Locate the cell with the specified text and output its [x, y] center coordinate. 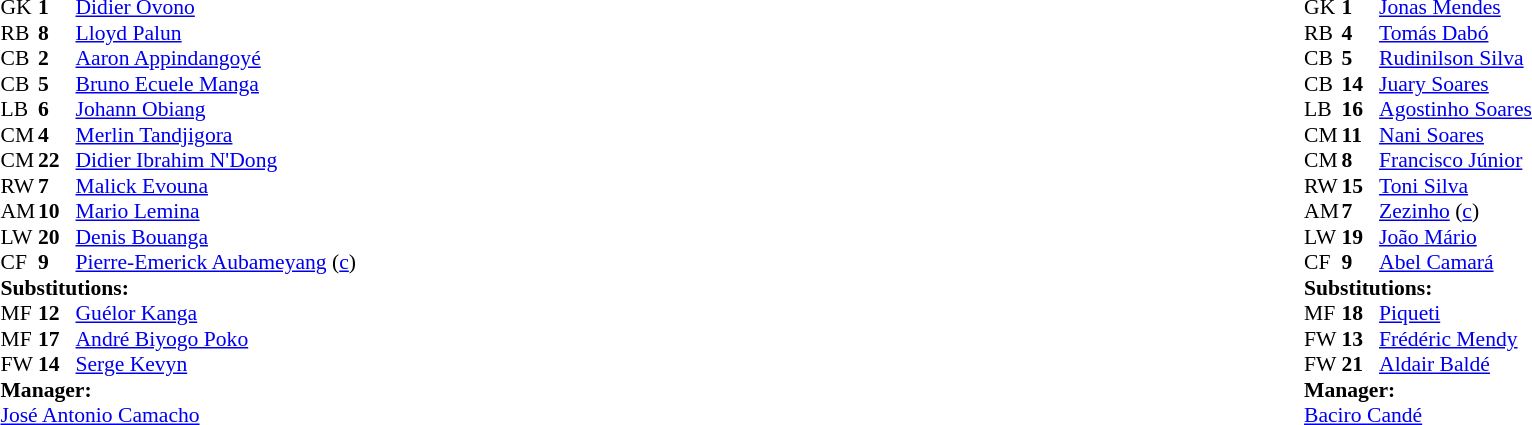
13 [1361, 339]
10 [57, 211]
Guélor Kanga [216, 313]
Bruno Ecuele Manga [216, 84]
Agostinho Soares [1456, 109]
12 [57, 313]
Johann Obiang [216, 109]
Mario Lemina [216, 211]
Didier Ibrahim N'Dong [216, 161]
17 [57, 339]
Nani Soares [1456, 135]
18 [1361, 313]
Serge Kevyn [216, 365]
Lloyd Palun [216, 33]
21 [1361, 365]
Aaron Appindangoyé [216, 59]
Francisco Júnior [1456, 161]
Zezinho (c) [1456, 211]
João Mário [1456, 237]
Juary Soares [1456, 84]
22 [57, 161]
2 [57, 59]
20 [57, 237]
Pierre-Emerick Aubameyang (c) [216, 263]
15 [1361, 186]
Abel Camará [1456, 263]
Toni Silva [1456, 186]
Frédéric Mendy [1456, 339]
André Biyogo Poko [216, 339]
Aldair Baldé [1456, 365]
Piqueti [1456, 313]
19 [1361, 237]
Merlin Tandjigora [216, 135]
Rudinilson Silva [1456, 59]
11 [1361, 135]
Tomás Dabó [1456, 33]
Malick Evouna [216, 186]
Denis Bouanga [216, 237]
16 [1361, 109]
6 [57, 109]
